Scan for the cell matching the given text and deliver its [X, Y] coordinate at center. 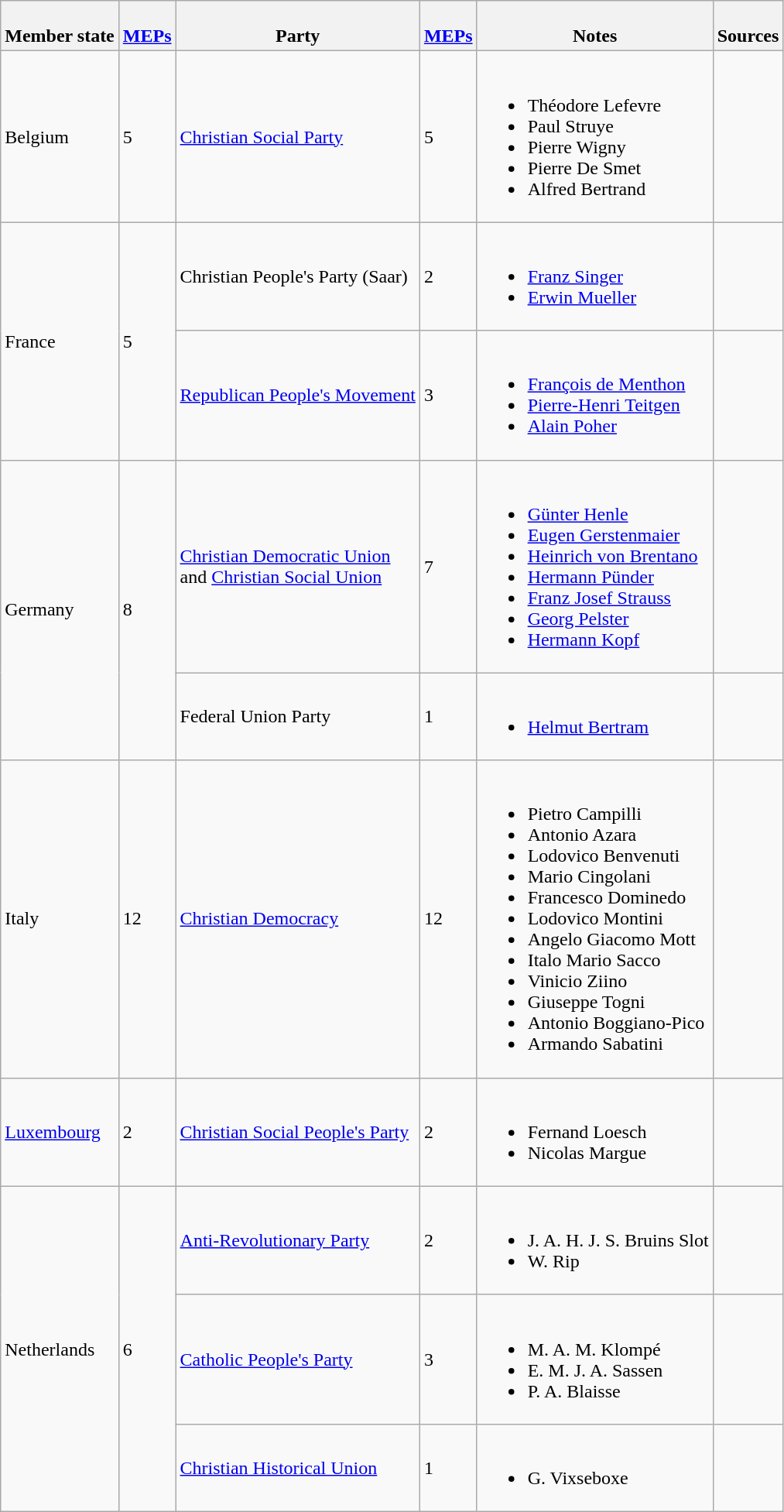
Luxembourg [60, 1132]
Franz SingerErwin Mueller [594, 276]
Christian Social People's Party [297, 1132]
G. Vixseboxe [594, 1468]
8 [147, 610]
J. A. H. J. S. Bruins SlotW. Rip [594, 1240]
Christian Historical Union [297, 1468]
Christian Democratic Unionand Christian Social Union [297, 567]
Party [297, 26]
Catholic People's Party [297, 1359]
Belgium [60, 136]
Italy [60, 919]
Republican People's Movement [297, 395]
Christian People's Party (Saar) [297, 276]
6 [147, 1349]
Federal Union Party [297, 717]
Sources [748, 26]
Anti-Revolutionary Party [297, 1240]
Théodore LefevrePaul StruyePierre WignyPierre De SmetAlfred Bertrand [594, 136]
Fernand LoeschNicolas Margue [594, 1132]
Notes [594, 26]
Christian Social Party [297, 136]
Germany [60, 610]
Member state [60, 26]
François de MenthonPierre-Henri TeitgenAlain Poher [594, 395]
M. A. M. KlompéE. M. J. A. SassenP. A. Blaisse [594, 1359]
France [60, 341]
Netherlands [60, 1349]
Günter HenleEugen GerstenmaierHeinrich von BrentanoHermann PünderFranz Josef StraussGeorg PelsterHermann Kopf [594, 567]
7 [448, 567]
Helmut Bertram [594, 717]
Christian Democracy [297, 919]
